Capture the cell that displays the provided text and extract its (X, Y) central coordinate. 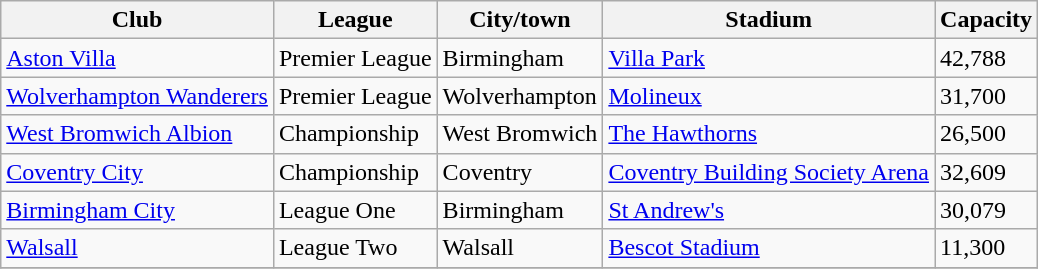
Coventry Building Society Arena (769, 172)
Bescot Stadium (769, 248)
11,300 (986, 248)
30,079 (986, 210)
42,788 (986, 58)
Villa Park (769, 58)
26,500 (986, 134)
Wolverhampton (520, 96)
League Two (355, 248)
Molineux (769, 96)
Capacity (986, 20)
31,700 (986, 96)
City/town (520, 20)
West Bromwich (520, 134)
Coventry (520, 172)
32,609 (986, 172)
West Bromwich Albion (138, 134)
Birmingham City (138, 210)
Stadium (769, 20)
Aston Villa (138, 58)
Coventry City (138, 172)
League One (355, 210)
League (355, 20)
St Andrew's (769, 210)
The Hawthorns (769, 134)
Wolverhampton Wanderers (138, 96)
Club (138, 20)
